Determine the (x, y) coordinate at the center of the cell enclosing the given text.  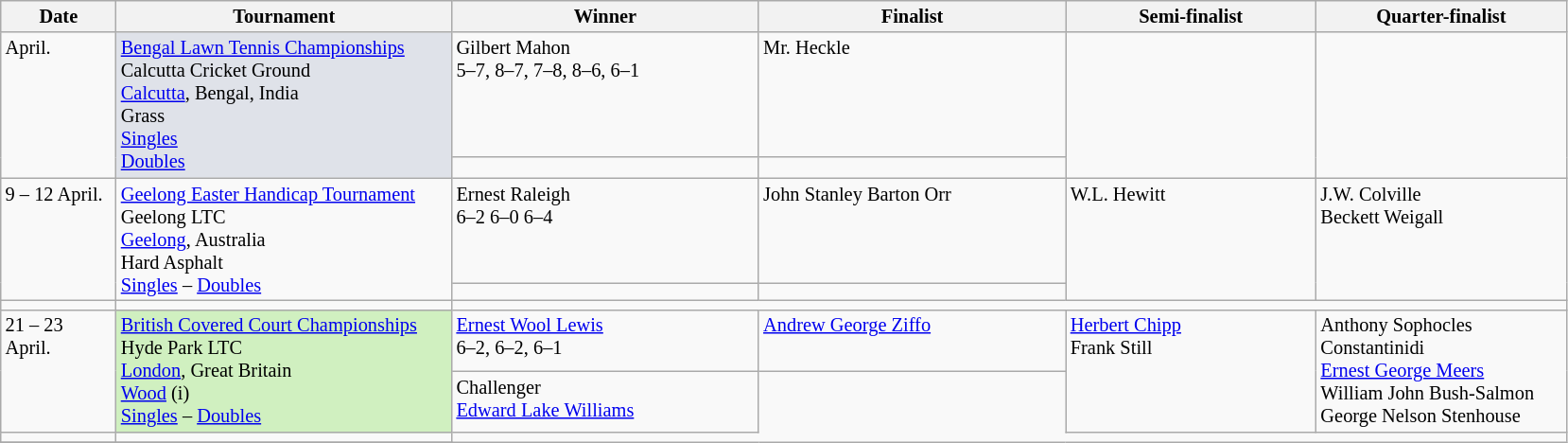
Challenger Edward Lake Williams (605, 401)
Andrew George Ziffo (912, 341)
Tournament (284, 16)
Date (59, 16)
J.W. Colville Beckett Weigall (1441, 239)
British Covered Court ChampionshipsHyde Park LTC London, Great BritainWood (i)Singles – Doubles (284, 371)
Winner (605, 16)
Semi-finalist (1192, 16)
Anthony Sophocles Constantinidi Ernest George Meers William John Bush-Salmon George Nelson Stenhouse (1441, 371)
Mr. Heckle (912, 95)
April. (59, 105)
Ernest Raleigh6–2 6–0 6–4 (605, 231)
Gilbert Mahon5–7, 8–7, 7–8, 8–6, 6–1 (605, 95)
W.L. Hewitt (1192, 239)
Ernest Wool Lewis6–2, 6–2, 6–1 (605, 341)
Herbert Chipp Frank Still (1192, 371)
9 – 12 April. (59, 239)
John Stanley Barton Orr (912, 231)
Finalist (912, 16)
Bengal Lawn Tennis ChampionshipsCalcutta Cricket GroundCalcutta, Bengal, IndiaGrassSinglesDoubles (284, 105)
Quarter-finalist (1441, 16)
Geelong Easter Handicap Tournament Geelong LTCGeelong, AustraliaHard AsphaltSingles – Doubles (284, 239)
21 – 23 April. (59, 371)
